Pinpoint the cell where the given text exists, returning its (x, y) midpoint coordinate. 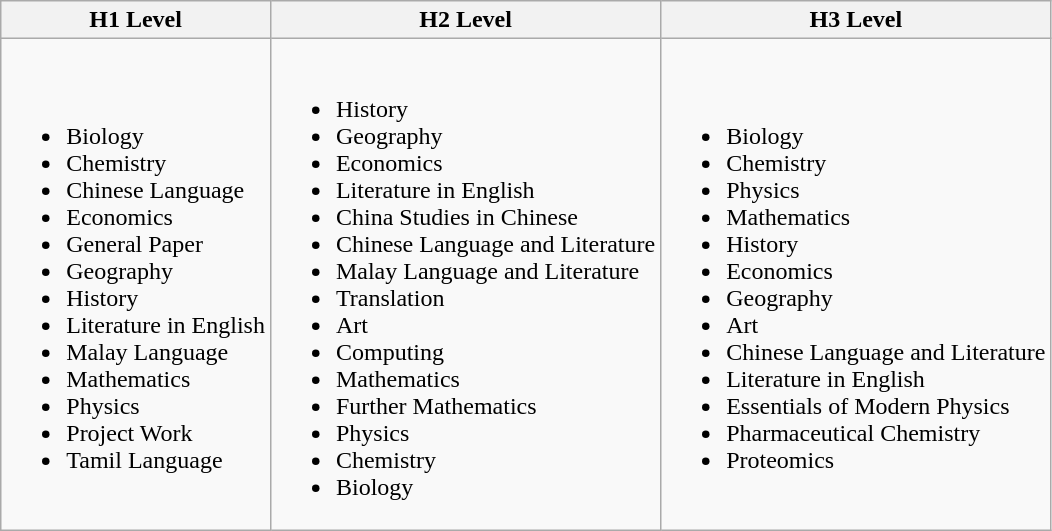
H2 Level (465, 20)
BiologyChemistryChinese LanguageEconomicsGeneral PaperGeographyHistoryLiterature in EnglishMalay LanguageMathematicsPhysicsProject WorkTamil Language (136, 284)
H3 Level (856, 20)
H1 Level (136, 20)
